Determine the (x, y) coordinate at the center of the cell enclosing the given text.  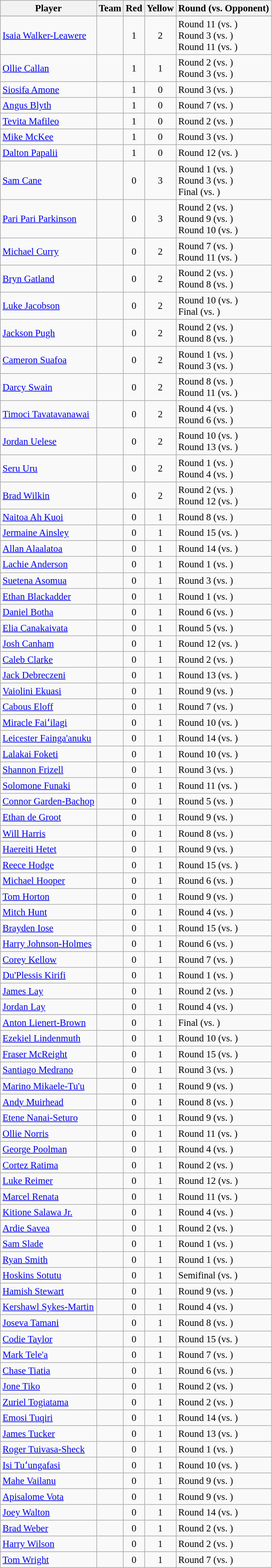
Hamish Stewart (49, 1291)
Isi Tuʻungafasi (49, 1465)
Semifinal (vs. ) (224, 1275)
Daniel Botha (49, 612)
Hoskins Sotutu (49, 1275)
Ezekiel Lindenmuth (49, 1038)
Naitoa Ah Kuoi (49, 517)
Round 2 (vs. ) Round 3 (vs. ) (224, 68)
Harry Johnson-Holmes (49, 944)
Pari Pari Parkinson (49, 219)
Sam Cane (49, 180)
Joey Walton (49, 1513)
Kershawl Sykes-Martin (49, 1307)
Cabous Eloff (49, 707)
Chase Tiatia (49, 1370)
Vaiolini Ekuasi (49, 691)
Connor Garden-Bachop (49, 801)
Seru Uru (49, 469)
Bryn Gatland (49, 278)
Round 2 (vs. ) Round 12 (vs. ) (224, 496)
Jordan Lay (49, 1007)
Sam Slade (49, 1244)
George Poolman (49, 1149)
Cortez Ratima (49, 1165)
Tevita Mafileo (49, 121)
Mark Tele'a (49, 1355)
Luke Reimer (49, 1181)
Haereiti Hetet (49, 849)
Round 1 (vs. ) Round 4 (vs. ) (224, 469)
Round 8 (vs. ) Round 11 (vs. ) (224, 387)
Allan Alaalatoa (49, 549)
Luke Jacobson (49, 306)
Codie Taylor (49, 1339)
Emosi Tuqiri (49, 1418)
Will Harris (49, 833)
Round 7 (vs. ) Round 11 (vs. ) (224, 251)
James Tucker (49, 1434)
Kitione Salawa Jr. (49, 1212)
Round 4 (vs. ) Round 6 (vs. ) (224, 414)
Timoci Tavatavanawai (49, 414)
Elia Canakaivata (49, 628)
Red (134, 8)
Jermaine Ainsley (49, 533)
Tom Horton (49, 896)
Team (110, 8)
Mike McKee (49, 137)
Siosifa Amone (49, 90)
Suetena Asomua (49, 580)
Round 2 (vs. ) Round 9 (vs. ) Round 10 (vs. ) (224, 219)
Reece Hodge (49, 865)
Josh Canham (49, 644)
Ryan Smith (49, 1260)
Du'Plessis Kirifi (49, 975)
Shannon Frizell (49, 770)
Michael Curry (49, 251)
Round (vs. Opponent) (224, 8)
Round 11 (vs. ) Round 3 (vs. ) Round 11 (vs. ) (224, 36)
Mahe Vailanu (49, 1481)
Fraser McReight (49, 1054)
Etene Nanai-Seturo (49, 1117)
Tom Wright (49, 1560)
Lachie Anderson (49, 565)
Round 1 (vs. ) Round 3 (vs. ) (224, 360)
Ardie Savea (49, 1228)
Darcy Swain (49, 387)
Round 10 (vs. ) Final (vs. ) (224, 306)
Corey Kellow (49, 959)
Jordan Uelese (49, 441)
Jack Debreczeni (49, 675)
Zuriel Togiatama (49, 1402)
Mitch Hunt (49, 912)
Cameron Suafoa (49, 360)
Caleb Clarke (49, 659)
Michael Hooper (49, 880)
Brayden Iose (49, 928)
Solomone Funaki (49, 786)
Harry Wilson (49, 1544)
Lalakai Foketi (49, 754)
Ollie Callan (49, 68)
Joseva Tamani (49, 1323)
Round 10 (vs. ) Round 13 (vs. ) (224, 441)
James Lay (49, 991)
Isaia Walker-Leawere (49, 36)
Dalton Papalii (49, 153)
Jone Tiko (49, 1386)
Brad Wilkin (49, 496)
Ethan de Groot (49, 817)
Leicester Fainga'anuku (49, 738)
Yellow (161, 8)
Santiago Medrano (49, 1070)
Brad Weber (49, 1528)
Angus Blyth (49, 105)
Jackson Pugh (49, 333)
Anton Lienert-Brown (49, 1023)
Ethan Blackadder (49, 596)
Apisalome Vota (49, 1497)
Player (49, 8)
Marino Mikaele-Tu'u (49, 1086)
Miracle Faiʻilagi (49, 723)
Ollie Norris (49, 1133)
Roger Tuivasa-Sheck (49, 1449)
Final (vs. ) (224, 1023)
Round 1 (vs. ) Round 3 (vs. ) Final (vs. ) (224, 180)
Marcel Renata (49, 1196)
Andy Muirhead (49, 1102)
